Scan for the cell matching the given text and deliver its [x, y] coordinate at center. 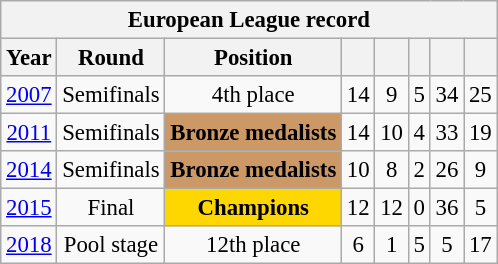
0 [419, 208]
2014 [29, 170]
26 [446, 170]
1 [392, 245]
2015 [29, 208]
2018 [29, 245]
2 [419, 170]
Year [29, 58]
8 [392, 170]
4th place [254, 95]
Champions [254, 208]
25 [480, 95]
12th place [254, 245]
2007 [29, 95]
Pool stage [111, 245]
19 [480, 133]
European League record [249, 20]
Round [111, 58]
33 [446, 133]
36 [446, 208]
4 [419, 133]
2011 [29, 133]
34 [446, 95]
6 [358, 245]
Position [254, 58]
Final [111, 208]
17 [480, 245]
